Provide the [X, Y] coordinate of the cell's center where the given text is located.  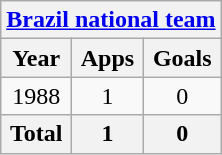
Year [36, 58]
Total [36, 134]
Apps [108, 58]
Goals [182, 58]
Brazil national team [111, 20]
1988 [36, 96]
